Determine the (x, y) coordinate at the center of the cell enclosing the given text.  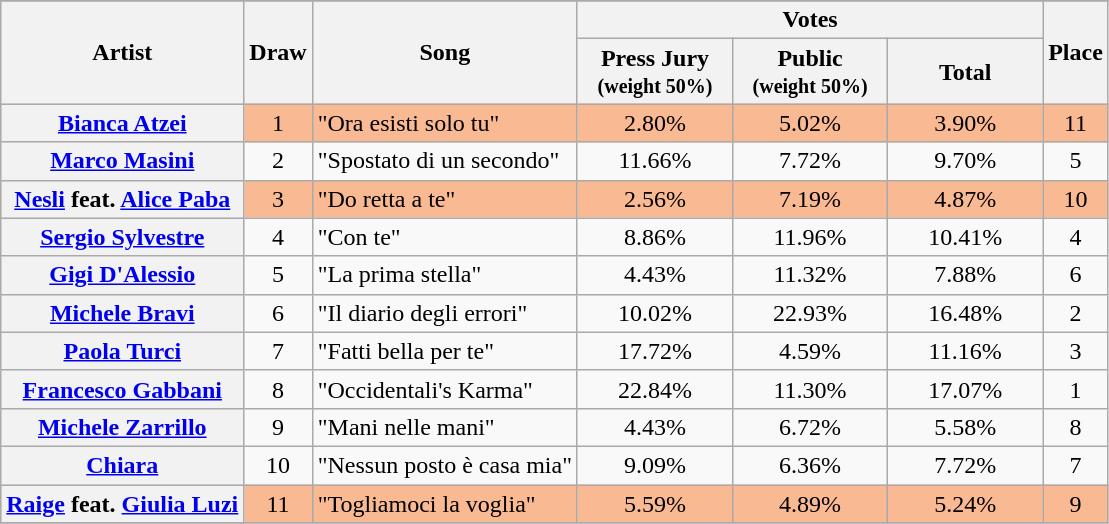
"La prima stella" (444, 275)
Gigi D'Alessio (122, 275)
9.09% (654, 465)
Nesli feat. Alice Paba (122, 199)
10.02% (654, 313)
9.70% (966, 161)
11.30% (810, 389)
4.59% (810, 351)
2.56% (654, 199)
22.84% (654, 389)
7.19% (810, 199)
Total (966, 72)
"Fatti bella per te" (444, 351)
10.41% (966, 237)
11.96% (810, 237)
Press Jury(weight 50%) (654, 72)
5.58% (966, 427)
Public(weight 50%) (810, 72)
"Do retta a te" (444, 199)
"Occidentali's Karma" (444, 389)
"Con te" (444, 237)
Sergio Sylvestre (122, 237)
Song (444, 52)
"Il diario degli errori" (444, 313)
"Mani nelle mani" (444, 427)
7.88% (966, 275)
4.87% (966, 199)
Votes (810, 20)
4.89% (810, 503)
"Spostato di un secondo" (444, 161)
16.48% (966, 313)
Raige feat. Giulia Luzi (122, 503)
Chiara (122, 465)
6.72% (810, 427)
17.72% (654, 351)
Francesco Gabbani (122, 389)
Place (1076, 52)
11.66% (654, 161)
11.16% (966, 351)
5.02% (810, 123)
8.86% (654, 237)
5.59% (654, 503)
Artist (122, 52)
Bianca Atzei (122, 123)
Michele Zarrillo (122, 427)
2.80% (654, 123)
"Nessun posto è casa mia" (444, 465)
11.32% (810, 275)
5.24% (966, 503)
"Ora esisti solo tu" (444, 123)
Michele Bravi (122, 313)
6.36% (810, 465)
Marco Masini (122, 161)
17.07% (966, 389)
Paola Turci (122, 351)
3.90% (966, 123)
22.93% (810, 313)
"Togliamoci la voglia" (444, 503)
Draw (278, 52)
